Return the (x, y) coordinate for the center point of the cell that contains the specified text.  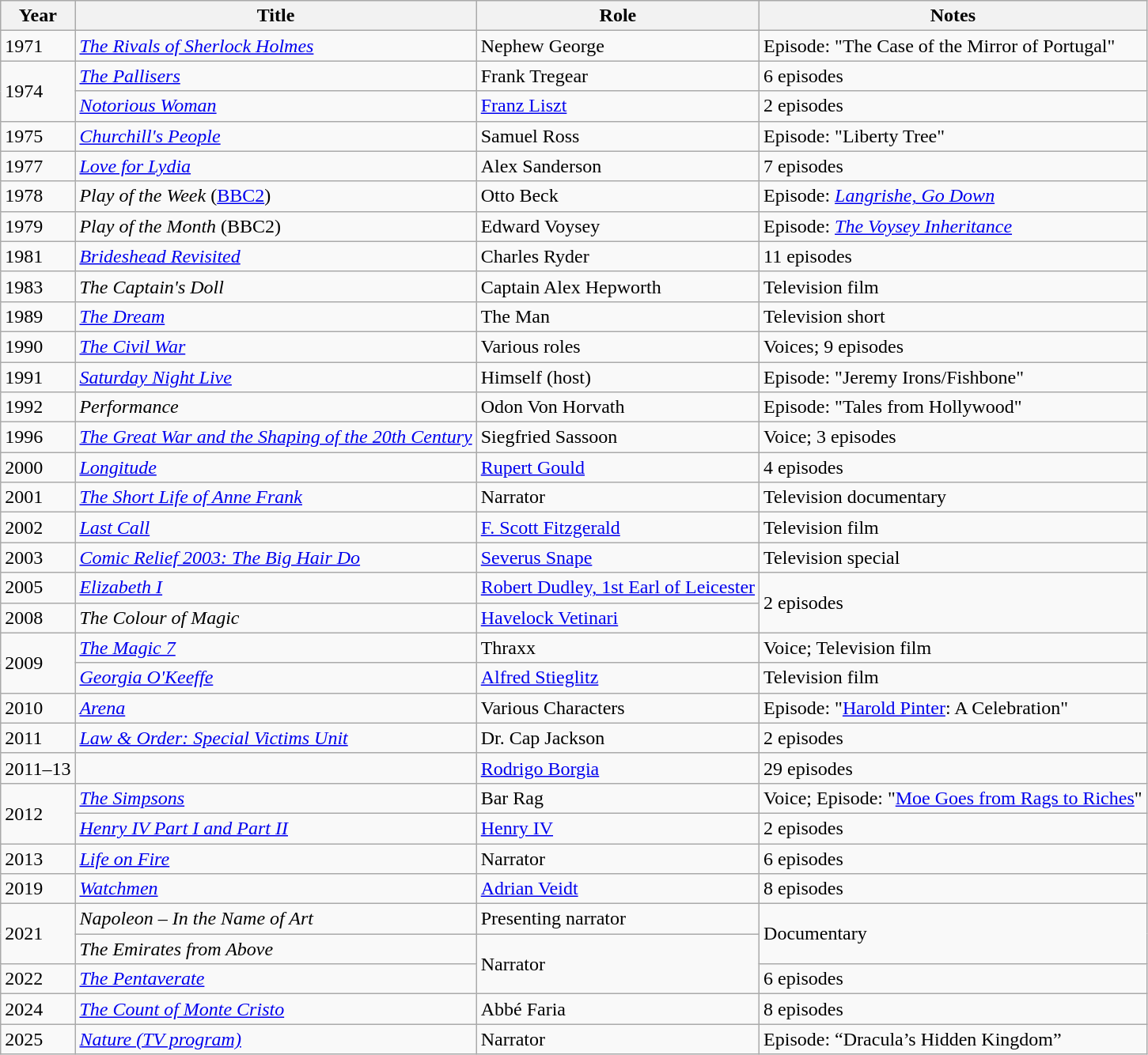
Various roles (617, 346)
Play of the Month (BBC2) (275, 226)
Various Characters (617, 708)
2003 (38, 558)
The Man (617, 316)
Nephew George (617, 46)
The Emirates from Above (275, 949)
Odon Von Horvath (617, 407)
1983 (38, 286)
Edward Voysey (617, 226)
Voice; Episode: "Moe Goes from Rags to Riches" (953, 798)
Bar Rag (617, 798)
The Colour of Magic (275, 618)
The Captain's Doll (275, 286)
Brideshead Revisited (275, 256)
1991 (38, 377)
Charles Ryder (617, 256)
Adrian Veidt (617, 889)
The Magic 7 (275, 648)
Presenting narrator (617, 919)
2011–13 (38, 768)
2013 (38, 858)
The Short Life of Anne Frank (275, 497)
The Simpsons (275, 798)
Severus Snape (617, 558)
Episode: "Harold Pinter: A Celebration" (953, 708)
2011 (38, 738)
Voice; 3 episodes (953, 437)
11 episodes (953, 256)
Episode: "Liberty Tree" (953, 136)
Siegfried Sassoon (617, 437)
Abbé Faria (617, 1009)
1977 (38, 166)
Last Call (275, 527)
Alex Sanderson (617, 166)
1978 (38, 196)
1996 (38, 437)
Role (617, 16)
Dr. Cap Jackson (617, 738)
1992 (38, 407)
2009 (38, 663)
Episode: "Jeremy Irons/Fishbone" (953, 377)
Watchmen (275, 889)
Frank Tregear (617, 76)
Napoleon – In the Name of Art (275, 919)
The Rivals of Sherlock Holmes (275, 46)
Longitude (275, 467)
Performance (275, 407)
Television special (953, 558)
2005 (38, 588)
Franz Liszt (617, 106)
1971 (38, 46)
2025 (38, 1039)
Captain Alex Hepworth (617, 286)
The Great War and the Shaping of the 20th Century (275, 437)
The Count of Monte Cristo (275, 1009)
2001 (38, 497)
Georgia O'Keeffe (275, 678)
Law & Order: Special Victims Unit (275, 738)
7 episodes (953, 166)
Love for Lydia (275, 166)
Havelock Vetinari (617, 618)
Episode: “Dracula’s Hidden Kingdom” (953, 1039)
Saturday Night Live (275, 377)
Notes (953, 16)
1975 (38, 136)
1990 (38, 346)
Thraxx (617, 648)
Voice; Television film (953, 648)
Robert Dudley, 1st Earl of Leicester (617, 588)
The Dream (275, 316)
Rupert Gould (617, 467)
1974 (38, 91)
Otto Beck (617, 196)
Notorious Woman (275, 106)
Voices; 9 episodes (953, 346)
Episode: Langrishe, Go Down (953, 196)
2024 (38, 1009)
1979 (38, 226)
29 episodes (953, 768)
Television documentary (953, 497)
Himself (host) (617, 377)
Comic Relief 2003: The Big Hair Do (275, 558)
Episode: "Tales from Hollywood" (953, 407)
The Civil War (275, 346)
Rodrigo Borgia (617, 768)
Nature (TV program) (275, 1039)
Episode: The Voysey Inheritance (953, 226)
Documentary (953, 934)
2021 (38, 934)
The Pentaverate (275, 979)
2000 (38, 467)
Television short (953, 316)
Churchill's People (275, 136)
Alfred Stieglitz (617, 678)
2008 (38, 618)
F. Scott Fitzgerald (617, 527)
Play of the Week (BBC2) (275, 196)
2010 (38, 708)
Elizabeth I (275, 588)
1981 (38, 256)
Title (275, 16)
2012 (38, 813)
4 episodes (953, 467)
The Pallisers (275, 76)
2002 (38, 527)
1989 (38, 316)
Arena (275, 708)
Life on Fire (275, 858)
Year (38, 16)
2022 (38, 979)
2019 (38, 889)
Henry IV Part I and Part II (275, 828)
Henry IV (617, 828)
Samuel Ross (617, 136)
Episode: "The Case of the Mirror of Portugal" (953, 46)
